Determine the (x, y) coordinate at the center of the cell enclosing the given text.  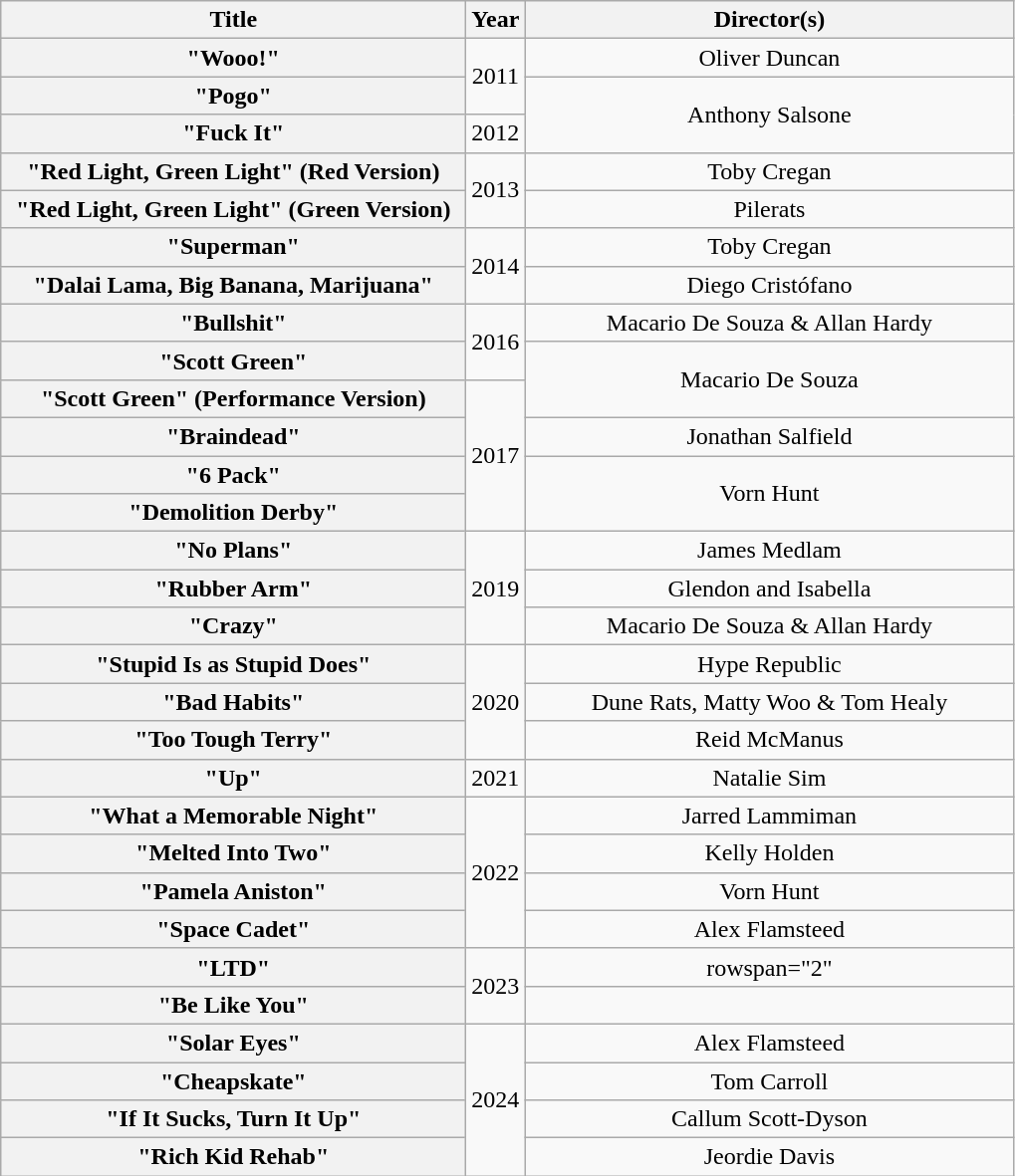
Year (496, 20)
Kelly Holden (769, 853)
"Scott Green" (233, 360)
Dune Rats, Matty Woo & Tom Healy (769, 702)
"Solar Eyes" (233, 1043)
"LTD" (233, 967)
2021 (496, 778)
"Rubber Arm" (233, 588)
rowspan="2" (769, 967)
"Scott Green" (Performance Version) (233, 398)
2022 (496, 872)
"Space Cadet" (233, 929)
Tom Carroll (769, 1080)
"No Plans" (233, 551)
"Dalai Lama, Big Banana, Marijuana" (233, 285)
"Red Light, Green Light" (Red Version) (233, 171)
2023 (496, 986)
Director(s) (769, 20)
2020 (496, 702)
Title (233, 20)
Jarred Lammiman (769, 816)
"Cheapskate" (233, 1080)
Glendon and Isabella (769, 588)
"Bad Habits" (233, 702)
Pilerats (769, 209)
Jonathan Salfield (769, 436)
2016 (496, 342)
"If It Sucks, Turn It Up" (233, 1119)
2017 (496, 455)
"Braindead" (233, 436)
"Melted Into Two" (233, 853)
2019 (496, 588)
"Up" (233, 778)
James Medlam (769, 551)
Oliver Duncan (769, 58)
"Bullshit" (233, 323)
2014 (496, 266)
2011 (496, 77)
Callum Scott-Dyson (769, 1119)
"Stupid Is as Stupid Does" (233, 664)
Anthony Salsone (769, 115)
"Demolition Derby" (233, 513)
"Too Tough Terry" (233, 740)
"Pamela Aniston" (233, 891)
2024 (496, 1099)
Reid McManus (769, 740)
Hype Republic (769, 664)
2013 (496, 190)
Jeordie Davis (769, 1157)
Macario De Souza (769, 379)
"Red Light, Green Light" (Green Version) (233, 209)
"Superman" (233, 247)
"Rich Kid Rehab" (233, 1157)
"Wooo!" (233, 58)
"6 Pack" (233, 475)
"What a Memorable Night" (233, 816)
"Be Like You" (233, 1005)
"Pogo" (233, 96)
Natalie Sim (769, 778)
"Crazy" (233, 626)
2012 (496, 133)
Diego Cristófano (769, 285)
"Fuck It" (233, 133)
